Return (X, Y) of the center of cell containing provided text 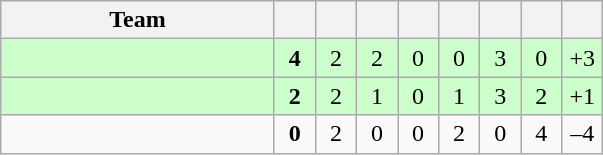
–4 (582, 134)
+1 (582, 96)
Team (138, 20)
+3 (582, 58)
